Scan for the cell matching the given text and deliver its (X, Y) coordinate at center. 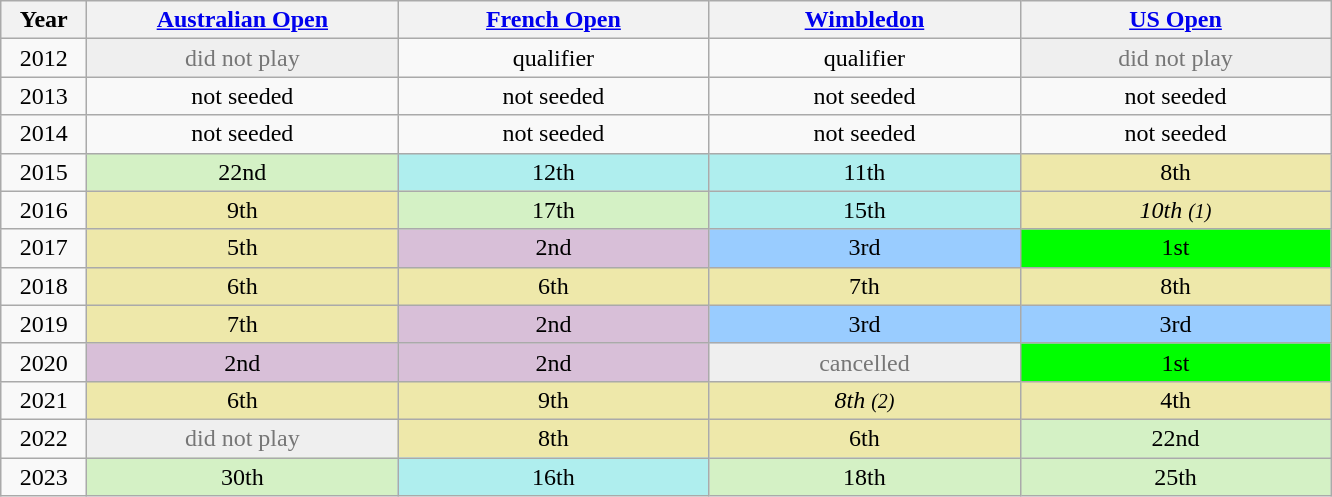
8th (2) (864, 400)
10th (1) (1176, 210)
18th (864, 477)
12th (554, 172)
2014 (44, 134)
15th (864, 210)
11th (864, 172)
2015 (44, 172)
25th (1176, 477)
30th (242, 477)
16th (554, 477)
2022 (44, 438)
Australian Open (242, 20)
Year (44, 20)
Wimbledon (864, 20)
US Open (1176, 20)
2019 (44, 324)
2016 (44, 210)
5th (242, 248)
2023 (44, 477)
2012 (44, 58)
2020 (44, 362)
2013 (44, 96)
4th (1176, 400)
2021 (44, 400)
2017 (44, 248)
French Open (554, 20)
cancelled (864, 362)
17th (554, 210)
2018 (44, 286)
